Return the (X, Y) coordinate for the center point of the cell that contains the specified text.  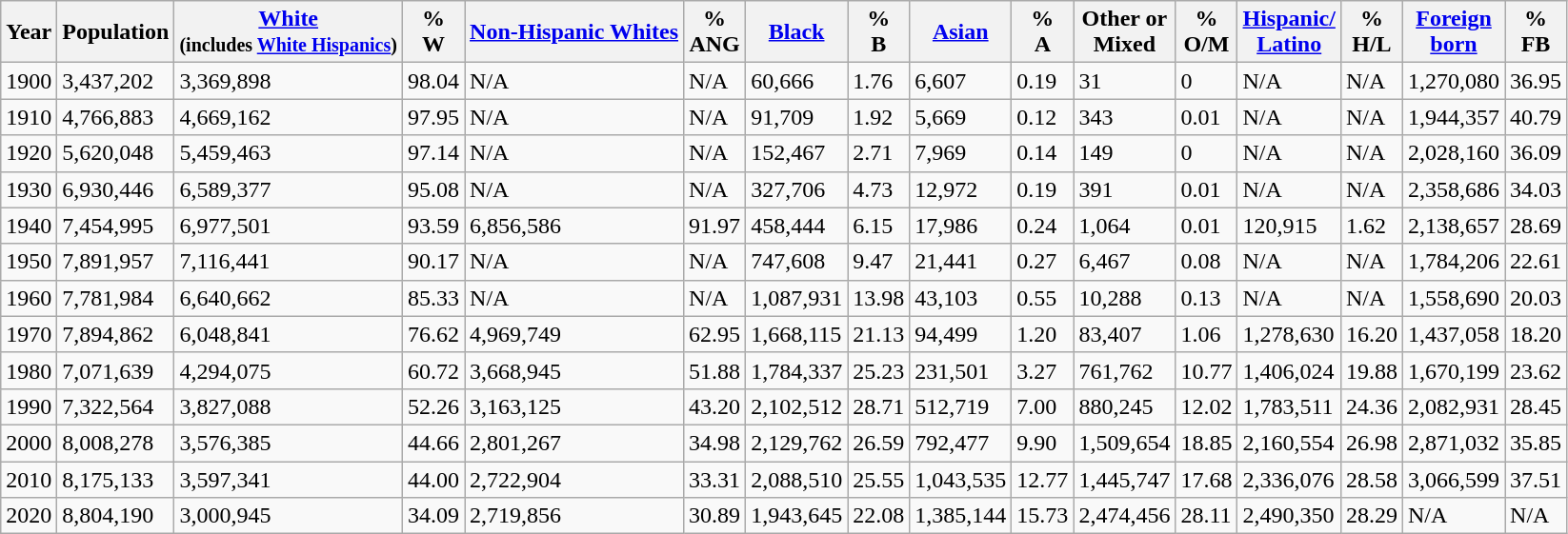
37.51 (1536, 479)
5,459,463 (289, 153)
34.98 (714, 443)
21,441 (960, 262)
13.98 (878, 298)
792,477 (960, 443)
28.45 (1536, 406)
95.08 (432, 189)
33.31 (714, 479)
2,088,510 (796, 479)
880,245 (1124, 406)
60,666 (796, 81)
85.33 (432, 298)
2.71 (878, 153)
7,894,862 (116, 334)
24.36 (1372, 406)
3,066,599 (1454, 479)
93.59 (432, 226)
17.68 (1206, 479)
6,467 (1124, 262)
7,891,957 (116, 262)
0.27 (1042, 262)
391 (1124, 189)
43.20 (714, 406)
1,783,511 (1289, 406)
1,445,747 (1124, 479)
120,915 (1289, 226)
%O/M (1206, 32)
28.71 (878, 406)
7,454,995 (116, 226)
44.66 (432, 443)
76.62 (432, 334)
White(includes White Hispanics) (289, 32)
152,467 (796, 153)
1,064 (1124, 226)
1,406,024 (1289, 370)
0.13 (1206, 298)
1,385,144 (960, 516)
327,706 (796, 189)
52.26 (432, 406)
1,437,058 (1454, 334)
1,270,080 (1454, 81)
1.62 (1372, 226)
5,620,048 (116, 153)
21.13 (878, 334)
25.55 (878, 479)
6,607 (960, 81)
2,474,456 (1124, 516)
1,943,645 (796, 516)
91.97 (714, 226)
1950 (29, 262)
1900 (29, 81)
0.24 (1042, 226)
2,082,931 (1454, 406)
%B (878, 32)
761,762 (1124, 370)
35.85 (1536, 443)
0.08 (1206, 262)
10,288 (1124, 298)
18.85 (1206, 443)
0.55 (1042, 298)
40.79 (1536, 117)
1,087,931 (796, 298)
83,407 (1124, 334)
26.59 (878, 443)
7,116,441 (289, 262)
1,558,690 (1454, 298)
512,719 (960, 406)
1,670,199 (1454, 370)
1920 (29, 153)
94,499 (960, 334)
9.90 (1042, 443)
1,509,654 (1124, 443)
2,160,554 (1289, 443)
2020 (29, 516)
1940 (29, 226)
8,175,133 (116, 479)
19.88 (1372, 370)
%A (1042, 32)
%FB (1536, 32)
Other orMixed (1124, 32)
Black (796, 32)
Year (29, 32)
2000 (29, 443)
6,640,662 (289, 298)
3,597,341 (289, 479)
3,369,898 (289, 81)
1.92 (878, 117)
34.09 (432, 516)
28.11 (1206, 516)
2,722,904 (574, 479)
747,608 (796, 262)
1,944,357 (1454, 117)
Population (116, 32)
4,294,075 (289, 370)
23.62 (1536, 370)
6,977,501 (289, 226)
5,669 (960, 117)
28.29 (1372, 516)
3,437,202 (116, 81)
%W (432, 32)
34.03 (1536, 189)
12.02 (1206, 406)
22.08 (878, 516)
3,000,945 (289, 516)
44.00 (432, 479)
7,322,564 (116, 406)
2010 (29, 479)
1980 (29, 370)
3,827,088 (289, 406)
22.61 (1536, 262)
26.98 (1372, 443)
2,490,350 (1289, 516)
12,972 (960, 189)
Hispanic/Latino (1289, 32)
43,103 (960, 298)
0.14 (1042, 153)
15.73 (1042, 516)
2,028,160 (1454, 153)
Foreignborn (1454, 32)
6,856,586 (574, 226)
2,336,076 (1289, 479)
7,969 (960, 153)
3.27 (1042, 370)
2,102,512 (796, 406)
60.72 (432, 370)
20.03 (1536, 298)
343 (1124, 117)
1.76 (878, 81)
62.95 (714, 334)
149 (1124, 153)
18.20 (1536, 334)
97.14 (432, 153)
458,444 (796, 226)
231,501 (960, 370)
1910 (29, 117)
1960 (29, 298)
7,071,639 (116, 370)
1,043,535 (960, 479)
25.23 (878, 370)
4,766,883 (116, 117)
6,048,841 (289, 334)
4,969,749 (574, 334)
2,358,686 (1454, 189)
2,719,856 (574, 516)
17,986 (960, 226)
Non-Hispanic Whites (574, 32)
36.95 (1536, 81)
90.17 (432, 262)
3,163,125 (574, 406)
9.47 (878, 262)
1,784,337 (796, 370)
1.06 (1206, 334)
1990 (29, 406)
1,784,206 (1454, 262)
2,138,657 (1454, 226)
0.12 (1042, 117)
16.20 (1372, 334)
2,129,762 (796, 443)
1.20 (1042, 334)
30.89 (714, 516)
3,668,945 (574, 370)
8,008,278 (116, 443)
2,871,032 (1454, 443)
2,801,267 (574, 443)
4.73 (878, 189)
97.95 (432, 117)
1,278,630 (1289, 334)
6.15 (878, 226)
12.77 (1042, 479)
7.00 (1042, 406)
31 (1124, 81)
7,781,984 (116, 298)
28.69 (1536, 226)
98.04 (432, 81)
1930 (29, 189)
4,669,162 (289, 117)
Asian (960, 32)
36.09 (1536, 153)
91,709 (796, 117)
6,930,446 (116, 189)
%ANG (714, 32)
1,668,115 (796, 334)
8,804,190 (116, 516)
6,589,377 (289, 189)
%H/L (1372, 32)
51.88 (714, 370)
10.77 (1206, 370)
3,576,385 (289, 443)
1970 (29, 334)
28.58 (1372, 479)
